Return the [X, Y] coordinate for the center point of the cell that contains the specified text.  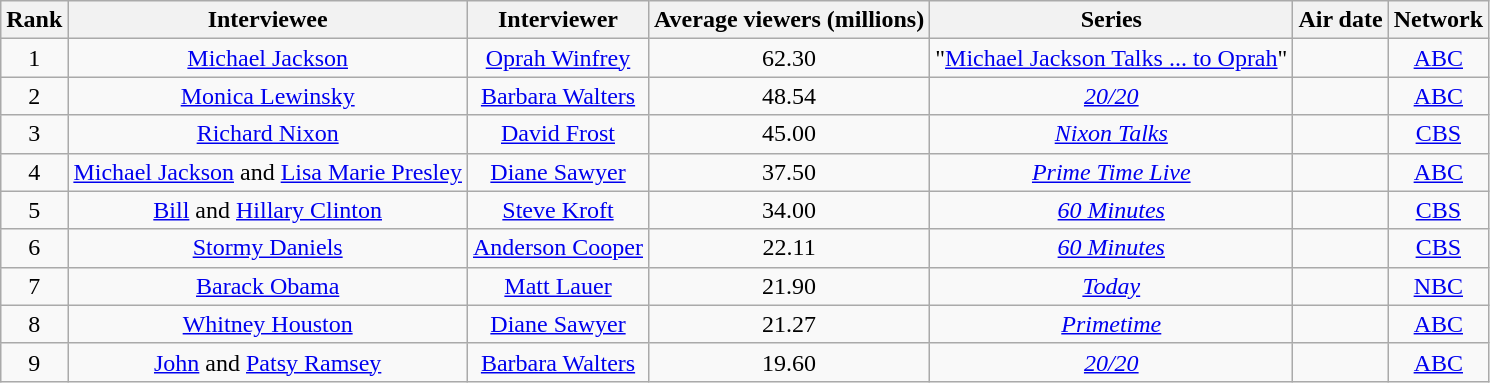
Matt Lauer [558, 286]
2 [34, 96]
21.27 [790, 324]
Whitney Houston [268, 324]
1 [34, 58]
Interviewer [558, 20]
9 [34, 362]
Today [1112, 286]
48.54 [790, 96]
8 [34, 324]
"Michael Jackson Talks ... to Oprah" [1112, 58]
62.30 [790, 58]
4 [34, 172]
Network [1438, 20]
Air date [1340, 20]
19.60 [790, 362]
5 [34, 210]
37.50 [790, 172]
3 [34, 134]
Primetime [1112, 324]
34.00 [790, 210]
45.00 [790, 134]
Interviewee [268, 20]
Monica Lewinsky [268, 96]
Michael Jackson [268, 58]
Anderson Cooper [558, 248]
Richard Nixon [268, 134]
Series [1112, 20]
22.11 [790, 248]
Stormy Daniels [268, 248]
6 [34, 248]
David Frost [558, 134]
Average viewers (millions) [790, 20]
Bill and Hillary Clinton [268, 210]
NBC [1438, 286]
Michael Jackson and Lisa Marie Presley [268, 172]
Nixon Talks [1112, 134]
John and Patsy Ramsey [268, 362]
Barack Obama [268, 286]
Rank [34, 20]
7 [34, 286]
21.90 [790, 286]
Oprah Winfrey [558, 58]
Prime Time Live [1112, 172]
Steve Kroft [558, 210]
